Extract the [X, Y] coordinate from the center of the cell holding the provided text.  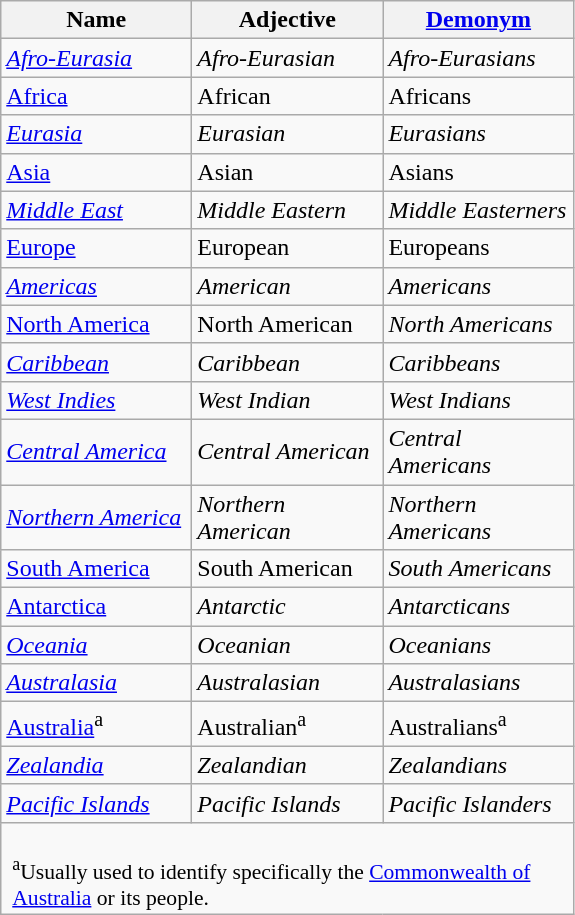
Europeans [478, 248]
Demonym [478, 20]
Adjective [288, 20]
West Indians [478, 400]
Africa [96, 96]
Central Americans [478, 452]
Antarcticans [478, 607]
Americans [478, 286]
North America [96, 324]
North American [288, 324]
Central American [288, 452]
Antarctic [288, 607]
Asians [478, 172]
Americas [96, 286]
Australiansa [478, 724]
West Indies [96, 400]
European [288, 248]
Central America [96, 452]
South America [96, 569]
Middle East [96, 210]
Zealandians [478, 765]
Australiana [288, 724]
Australasians [478, 683]
Name [96, 20]
African [288, 96]
West Indian [288, 400]
Zealandian [288, 765]
aUsually used to identify specifically the Commonwealth of Australia or its people. [288, 868]
Asian [288, 172]
Middle Eastern [288, 210]
Northern America [96, 516]
Northern American [288, 516]
Eurasian [288, 134]
Australasia [96, 683]
American [288, 286]
South Americans [478, 569]
Middle Easterners [478, 210]
Northern Americans [478, 516]
Australasian [288, 683]
Australiaa [96, 724]
South American [288, 569]
Afro-Eurasian [288, 58]
Afro-Eurasia [96, 58]
Antarctica [96, 607]
Asia [96, 172]
Pacific Islanders [478, 803]
Caribbeans [478, 362]
Eurasia [96, 134]
Africans [478, 96]
North Americans [478, 324]
Afro-Eurasians [478, 58]
Oceania [96, 645]
Oceanian [288, 645]
Eurasians [478, 134]
Zealandia [96, 765]
Europe [96, 248]
Oceanians [478, 645]
